Detect which cell encompasses the target text, then output its [x, y] center coordinate. 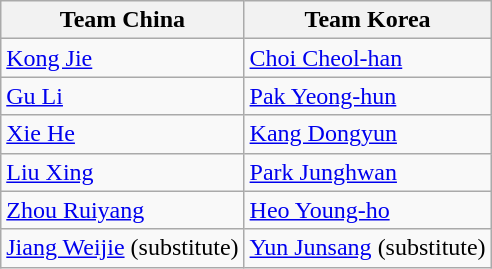
Team Korea [368, 20]
Xie He [122, 134]
Heo Young-ho [368, 210]
Gu Li [122, 96]
Kang Dongyun [368, 134]
Liu Xing [122, 172]
Zhou Ruiyang [122, 210]
Kong Jie [122, 58]
Pak Yeong-hun [368, 96]
Yun Junsang (substitute) [368, 248]
Choi Cheol-han [368, 58]
Jiang Weijie (substitute) [122, 248]
Team China [122, 20]
Park Junghwan [368, 172]
